Provide the [x, y] coordinate of the cell's center where the given text is located.  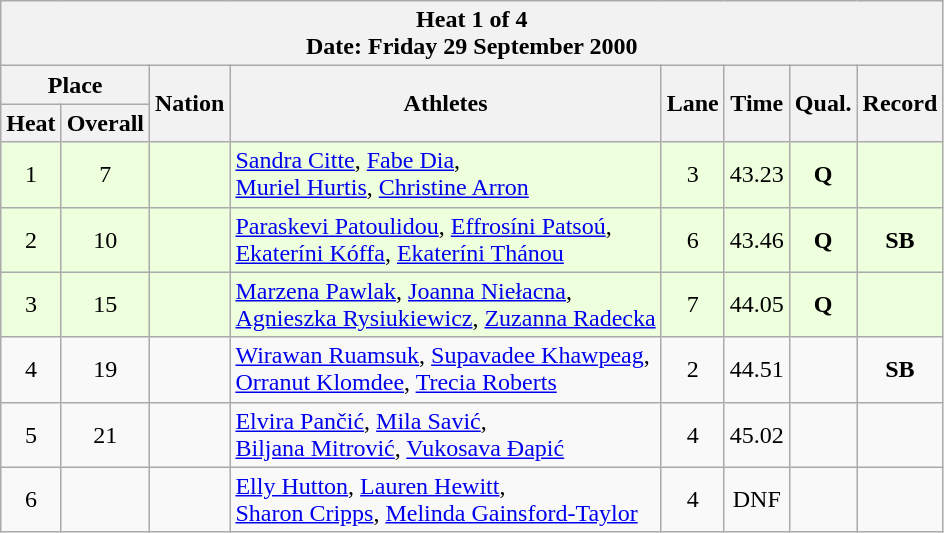
Time [756, 104]
44.51 [756, 370]
Record [900, 104]
Elly Hutton, Lauren Hewitt,Sharon Cripps, Melinda Gainsford-Taylor [446, 500]
21 [105, 434]
43.46 [756, 240]
Paraskevi Patoulidou, Effrosíni Patsoú,Ekateríni Kóffa, Ekateríni Thánou [446, 240]
Wirawan Ruamsuk, Supavadee Khawpeag,Orranut Klomdee, Trecia Roberts [446, 370]
Qual. [823, 104]
Heat 1 of 4 Date: Friday 29 September 2000 [472, 34]
Elvira Pančić, Mila Savić,Biljana Mitrović, Vukosava Đapić [446, 434]
DNF [756, 500]
Nation [190, 104]
15 [105, 304]
Place [76, 85]
Sandra Citte, Fabe Dia,Muriel Hurtis, Christine Arron [446, 174]
Overall [105, 123]
43.23 [756, 174]
Athletes [446, 104]
Heat [31, 123]
45.02 [756, 434]
1 [31, 174]
5 [31, 434]
44.05 [756, 304]
Marzena Pawlak, Joanna Niełacna,Agnieszka Rysiukiewicz, Zuzanna Radecka [446, 304]
10 [105, 240]
Lane [692, 104]
19 [105, 370]
